Search for the cell housing the specified text and yield its (x, y) center coordinate. 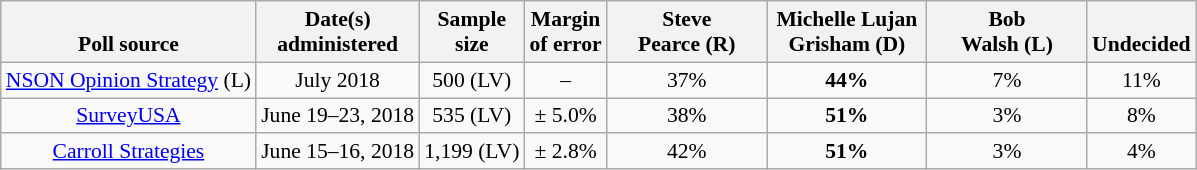
Samplesize (472, 32)
Date(s)administered (338, 32)
Michelle LujanGrisham (D) (847, 32)
June 19–23, 2018 (338, 116)
July 2018 (338, 80)
SurveyUSA (128, 116)
37% (687, 80)
Undecided (1141, 32)
42% (687, 152)
500 (LV) (472, 80)
NSON Opinion Strategy (L) (128, 80)
11% (1141, 80)
Marginof error (565, 32)
535 (LV) (472, 116)
4% (1141, 152)
June 15–16, 2018 (338, 152)
44% (847, 80)
Carroll Strategies (128, 152)
± 5.0% (565, 116)
Poll source (128, 32)
± 2.8% (565, 152)
38% (687, 116)
8% (1141, 116)
BobWalsh (L) (1007, 32)
1,199 (LV) (472, 152)
7% (1007, 80)
– (565, 80)
StevePearce (R) (687, 32)
